Determine the [X, Y] coordinate at the center of the cell enclosing the given text.  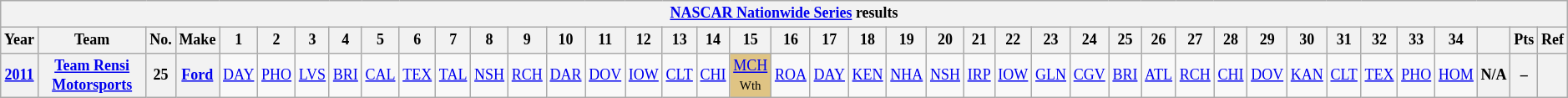
10 [566, 40]
ATL [1159, 75]
Team Rensi Motorsports [92, 75]
17 [829, 40]
Ford [197, 75]
IRP [979, 75]
6 [417, 40]
2 [277, 40]
TAL [453, 75]
5 [381, 40]
Year [20, 40]
23 [1051, 40]
9 [527, 40]
Ref [1553, 40]
27 [1195, 40]
1 [239, 40]
N/A [1494, 75]
NASCAR Nationwide Series results [784, 13]
12 [643, 40]
19 [907, 40]
LVS [312, 75]
18 [867, 40]
2011 [20, 75]
8 [489, 40]
KAN [1307, 75]
15 [751, 40]
34 [1456, 40]
32 [1379, 40]
33 [1416, 40]
– [1525, 75]
11 [605, 40]
MCHWth [751, 75]
GLN [1051, 75]
Pts [1525, 40]
NHA [907, 75]
14 [713, 40]
22 [1014, 40]
CAL [381, 75]
20 [945, 40]
ROA [792, 75]
21 [979, 40]
24 [1089, 40]
28 [1231, 40]
30 [1307, 40]
4 [346, 40]
3 [312, 40]
No. [160, 40]
31 [1344, 40]
KEN [867, 75]
16 [792, 40]
HOM [1456, 75]
DAR [566, 75]
29 [1267, 40]
26 [1159, 40]
CGV [1089, 75]
Team [92, 40]
7 [453, 40]
Make [197, 40]
13 [680, 40]
